Return [x, y] of the center of cell containing provided text 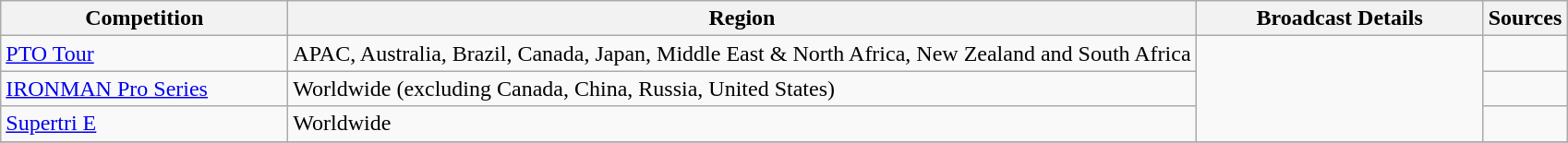
Sources [1526, 18]
Supertri E [144, 124]
Region [742, 18]
PTO Tour [144, 54]
Worldwide (excluding Canada, China, Russia, United States) [742, 89]
IRONMAN Pro Series [144, 89]
Broadcast Details [1339, 18]
Worldwide [742, 124]
Competition [144, 18]
APAC, Australia, Brazil, Canada, Japan, Middle East & North Africa, New Zealand and South Africa [742, 54]
